Output the (X, Y) coordinate of the center of the cell containing the given text.  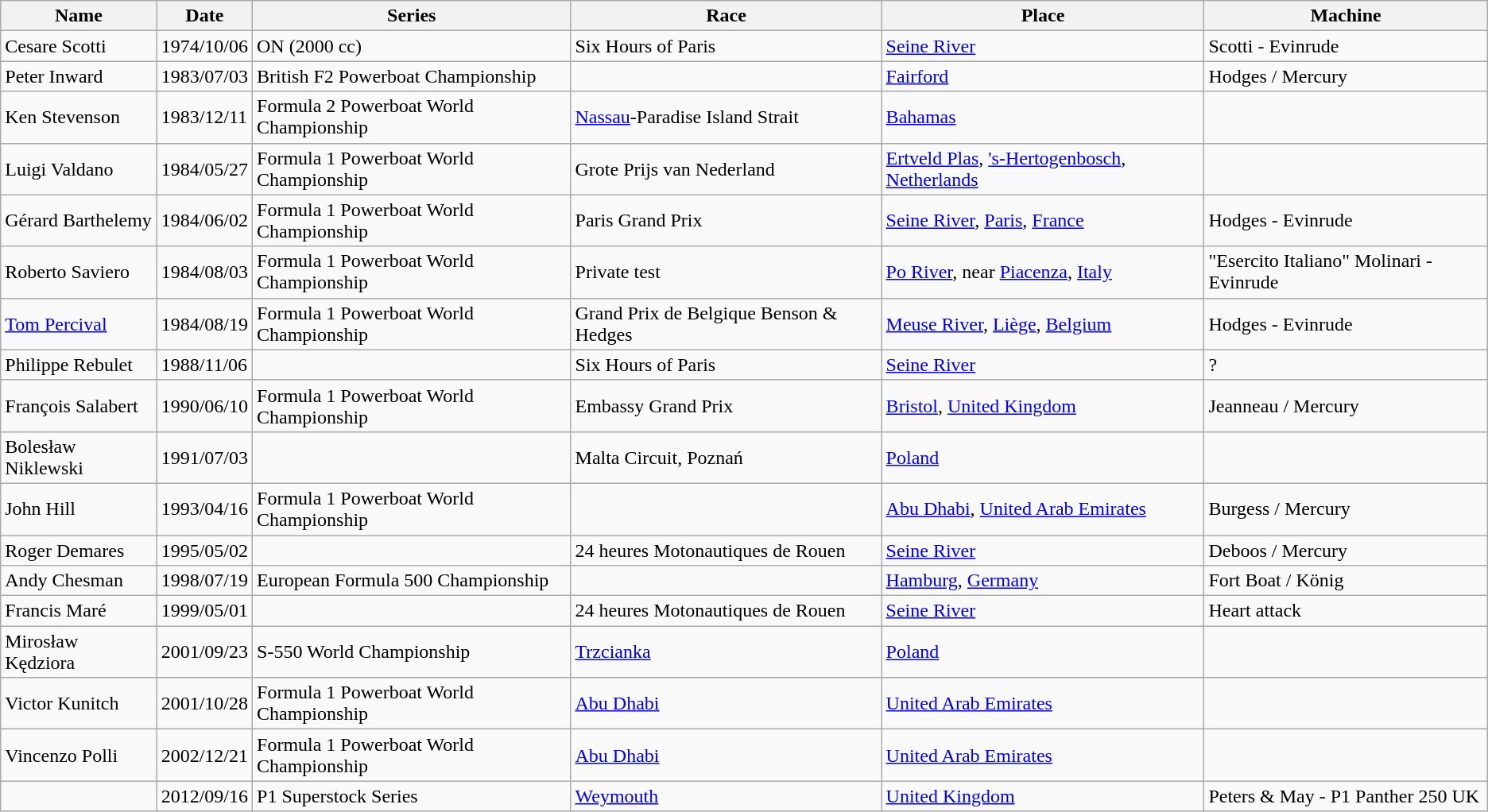
"Esercito Italiano" Molinari - Evinrude (1346, 272)
1991/07/03 (204, 458)
Heart attack (1346, 611)
S-550 World Championship (412, 652)
Peter Inward (79, 76)
Cesare Scotti (79, 46)
? (1346, 365)
1995/05/02 (204, 551)
Burgess / Mercury (1346, 508)
1974/10/06 (204, 46)
Gérard Barthelemy (79, 221)
Bolesław Niklewski (79, 458)
1983/12/11 (204, 118)
Ken Stevenson (79, 118)
Series (412, 16)
2002/12/21 (204, 755)
European Formula 500 Championship (412, 581)
Ertveld Plas, 's-Hertogenbosch, Netherlands (1043, 168)
Jeanneau / Mercury (1346, 405)
Name (79, 16)
Date (204, 16)
ON (2000 cc) (412, 46)
Grote Prijs van Nederland (727, 168)
1984/05/27 (204, 168)
Private test (727, 272)
Deboos / Mercury (1346, 551)
Mirosław Kędziora (79, 652)
British F2 Powerboat Championship (412, 76)
1984/08/19 (204, 324)
United Kingdom (1043, 796)
Victor Kunitch (79, 704)
François Salabert (79, 405)
1984/08/03 (204, 272)
Embassy Grand Prix (727, 405)
Place (1043, 16)
1990/06/10 (204, 405)
Seine River, Paris, France (1043, 221)
Philippe Rebulet (79, 365)
Hodges / Mercury (1346, 76)
Nassau-Paradise Island Strait (727, 118)
Formula 2 Powerboat World Championship (412, 118)
Weymouth (727, 796)
Bahamas (1043, 118)
2001/10/28 (204, 704)
Trzcianka (727, 652)
Bristol, United Kingdom (1043, 405)
2012/09/16 (204, 796)
2001/09/23 (204, 652)
Malta Circuit, Poznań (727, 458)
1983/07/03 (204, 76)
John Hill (79, 508)
Hamburg, Germany (1043, 581)
1998/07/19 (204, 581)
1993/04/16 (204, 508)
Paris Grand Prix (727, 221)
Meuse River, Liège, Belgium (1043, 324)
Roger Demares (79, 551)
Po River, near Piacenza, Italy (1043, 272)
Fairford (1043, 76)
Luigi Valdano (79, 168)
P1 Superstock Series (412, 796)
Abu Dhabi, United Arab Emirates (1043, 508)
Vincenzo Polli (79, 755)
Peters & May - P1 Panther 250 UK (1346, 796)
Francis Maré (79, 611)
Roberto Saviero (79, 272)
Fort Boat / König (1346, 581)
Andy Chesman (79, 581)
1984/06/02 (204, 221)
Race (727, 16)
1999/05/01 (204, 611)
1988/11/06 (204, 365)
Grand Prix de Belgique Benson & Hedges (727, 324)
Tom Percival (79, 324)
Machine (1346, 16)
Scotti - Evinrude (1346, 46)
